Locate the cell with the specified text and output its [x, y] center coordinate. 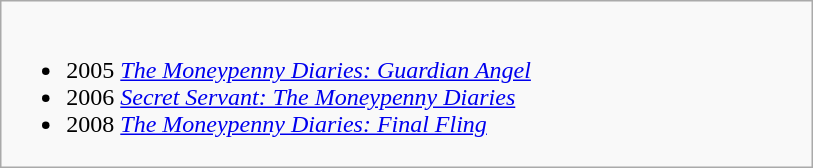
2005 The Moneypenny Diaries: Guardian Angel2006 Secret Servant: The Moneypenny Diaries2008 The Moneypenny Diaries: Final Fling [406, 84]
